Search for the cell housing the specified text and yield its [X, Y] center coordinate. 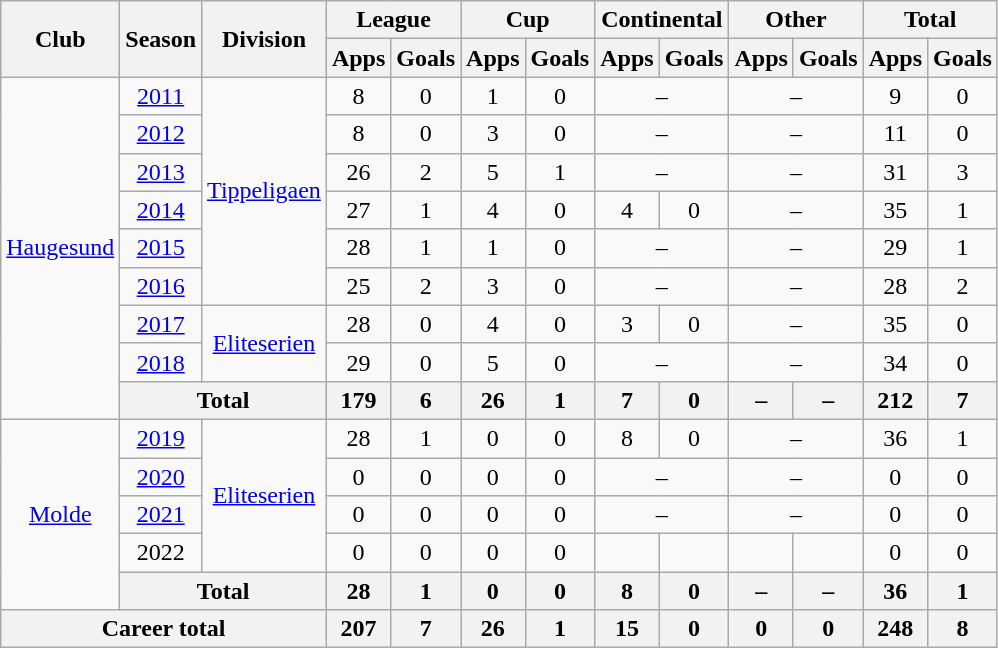
Tippeligaen [264, 191]
2019 [161, 438]
9 [895, 96]
27 [358, 210]
Haugesund [60, 248]
Cup [528, 20]
6 [426, 400]
2011 [161, 96]
2017 [161, 324]
2013 [161, 172]
212 [895, 400]
11 [895, 134]
2020 [161, 477]
31 [895, 172]
34 [895, 362]
Other [796, 20]
2014 [161, 210]
Continental [662, 20]
2018 [161, 362]
Division [264, 39]
Club [60, 39]
Season [161, 39]
Molde [60, 514]
League [393, 20]
Career total [164, 629]
2021 [161, 515]
207 [358, 629]
2015 [161, 248]
248 [895, 629]
2012 [161, 134]
179 [358, 400]
15 [627, 629]
2016 [161, 286]
25 [358, 286]
2022 [161, 553]
